Pinpoint the cell where the given text exists, returning its (x, y) midpoint coordinate. 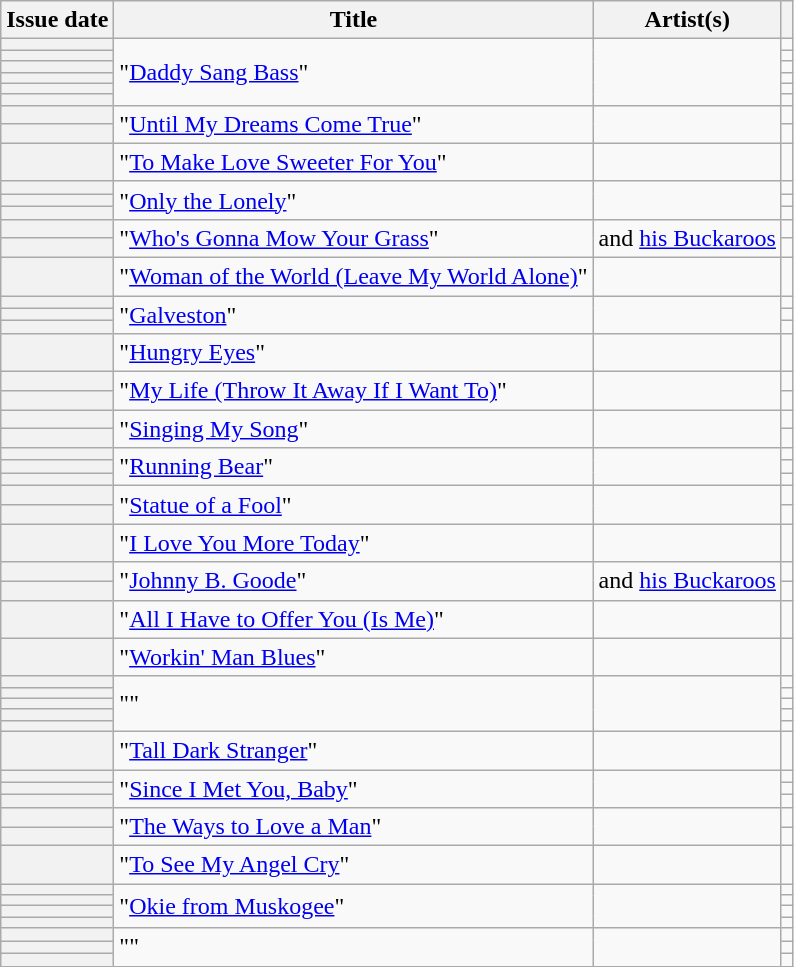
"Johnny B. Goode" (354, 581)
Issue date (58, 20)
"To Make Love Sweeter For You" (354, 162)
"I Love You More Today" (354, 543)
"Singing My Song" (354, 429)
"Running Bear" (354, 467)
"Okie from Muskogee" (354, 906)
"Until My Dreams Come True" (354, 124)
"Only the Lonely" (354, 200)
"Hungry Eyes" (354, 353)
Artist(s) (687, 20)
Title (354, 20)
"Since I Met You, Baby" (354, 789)
"Workin' Man Blues" (354, 657)
"Galveston" (354, 315)
"My Life (Throw It Away If I Want To)" (354, 391)
"Who's Gonna Mow Your Grass" (354, 238)
"Daddy Sang Bass" (354, 72)
"Tall Dark Stranger" (354, 750)
"Statue of a Fool" (354, 505)
"To See My Angel Cry" (354, 865)
"The Ways to Love a Man" (354, 827)
"All I Have to Offer You (Is Me)" (354, 619)
"Woman of the World (Leave My World Alone)" (354, 276)
